Pinpoint the cell where the given text exists, returning its (X, Y) midpoint coordinate. 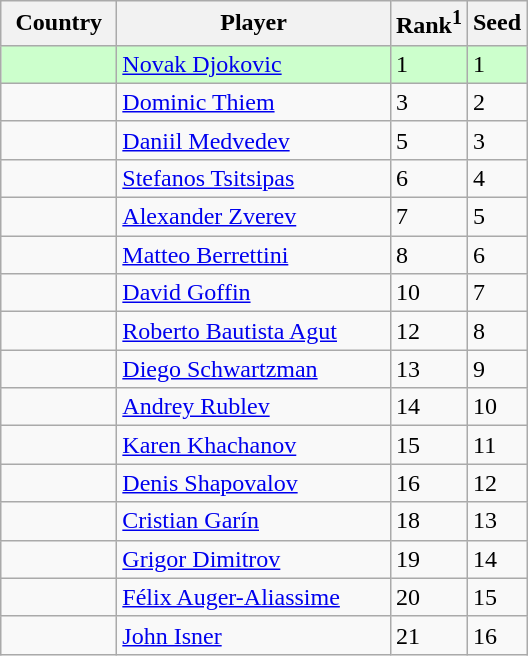
19 (428, 559)
Novak Djokovic (254, 64)
11 (496, 445)
Matteo Berrettini (254, 255)
Country (59, 24)
Félix Auger-Aliassime (254, 597)
David Goffin (254, 293)
Dominic Thiem (254, 102)
Cristian Garín (254, 521)
Seed (496, 24)
Grigor Dimitrov (254, 559)
Alexander Zverev (254, 217)
Karen Khachanov (254, 445)
Rank1 (428, 24)
Andrey Rublev (254, 407)
Player (254, 24)
20 (428, 597)
9 (496, 369)
Roberto Bautista Agut (254, 331)
Stefanos Tsitsipas (254, 178)
2 (496, 102)
John Isner (254, 635)
4 (496, 178)
21 (428, 635)
Denis Shapovalov (254, 483)
Daniil Medvedev (254, 140)
Diego Schwartzman (254, 369)
18 (428, 521)
